For the text-containing cell, return its midpoint in (X, Y) coordinate format. 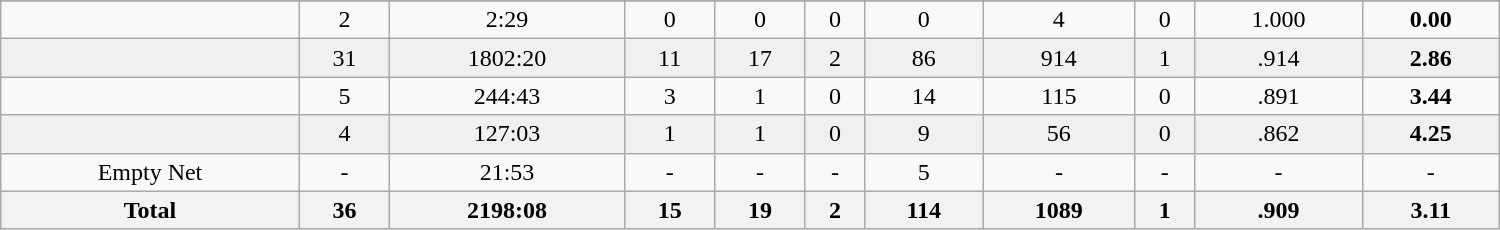
1089 (1059, 210)
11 (669, 58)
56 (1059, 134)
Total (150, 210)
115 (1059, 96)
Empty Net (150, 172)
3.44 (1430, 96)
9 (924, 134)
1802:20 (508, 58)
15 (669, 210)
1.000 (1278, 20)
.862 (1278, 134)
14 (924, 96)
3 (669, 96)
17 (760, 58)
86 (924, 58)
19 (760, 210)
21:53 (508, 172)
.914 (1278, 58)
2.86 (1430, 58)
914 (1059, 58)
.909 (1278, 210)
2198:08 (508, 210)
36 (344, 210)
114 (924, 210)
31 (344, 58)
127:03 (508, 134)
2:29 (508, 20)
0.00 (1430, 20)
3.11 (1430, 210)
244:43 (508, 96)
4.25 (1430, 134)
.891 (1278, 96)
